Locate the cell with the specified text and output its (X, Y) center coordinate. 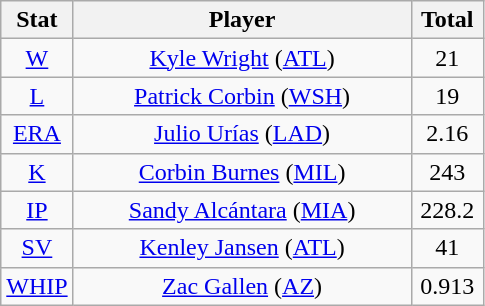
SV (37, 248)
W (37, 58)
21 (447, 58)
0.913 (447, 286)
ERA (37, 134)
K (37, 172)
Sandy Alcántara (MIA) (242, 210)
19 (447, 96)
Zac Gallen (AZ) (242, 286)
Julio Urías (LAD) (242, 134)
Patrick Corbin (WSH) (242, 96)
Total (447, 20)
WHIP (37, 286)
2.16 (447, 134)
IP (37, 210)
Kyle Wright (ATL) (242, 58)
Corbin Burnes (MIL) (242, 172)
Kenley Jansen (ATL) (242, 248)
41 (447, 248)
228.2 (447, 210)
L (37, 96)
243 (447, 172)
Stat (37, 20)
Player (242, 20)
